Detect which cell encompasses the target text, then output its [x, y] center coordinate. 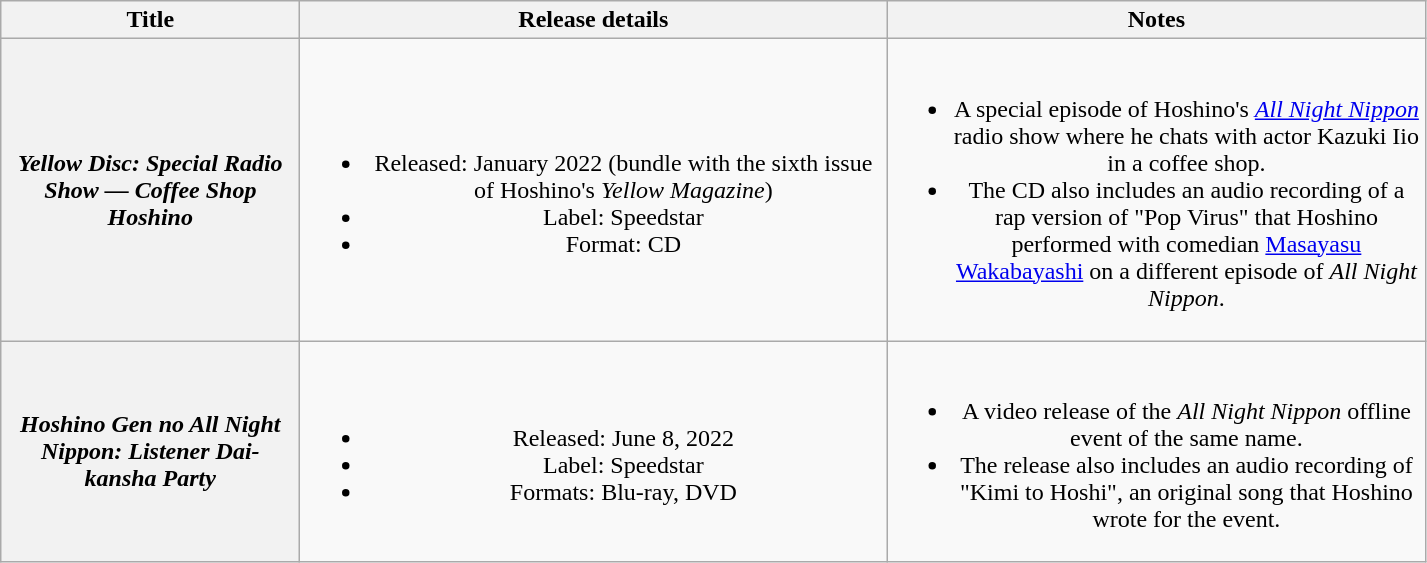
Release details [594, 20]
Notes [1156, 20]
Yellow Disc: Special Radio Show — Coffee Shop Hoshino [150, 190]
Released: January 2022 (bundle with the sixth issue of Hoshino's Yellow Magazine)Label: SpeedstarFormat: CD [594, 190]
Hoshino Gen no All Night Nippon: Listener Dai-kansha Party [150, 452]
Released: June 8, 2022Label: SpeedstarFormats: Blu-ray, DVD [594, 452]
Title [150, 20]
